Identify which cell holds the provided text, then report its [x, y] central coordinate. 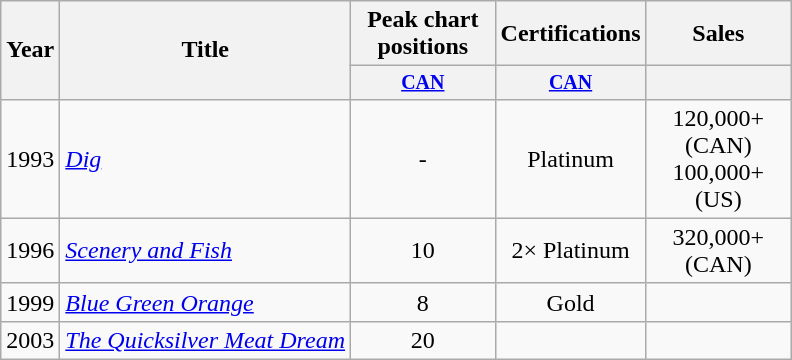
10 [423, 250]
Platinum [570, 158]
1996 [30, 250]
Peak chart positions [423, 34]
320,000+ (CAN) [718, 250]
2003 [30, 340]
8 [423, 302]
Sales [718, 34]
120,000+ (CAN)100,000+ (US) [718, 158]
20 [423, 340]
1993 [30, 158]
Dig [206, 158]
Gold [570, 302]
Title [206, 50]
- [423, 158]
1999 [30, 302]
Blue Green Orange [206, 302]
Certifications [570, 34]
2× Platinum [570, 250]
The Quicksilver Meat Dream [206, 340]
Year [30, 50]
Scenery and Fish [206, 250]
